Find where the given text appears and provide that cell's center as [X, Y] coordinate. 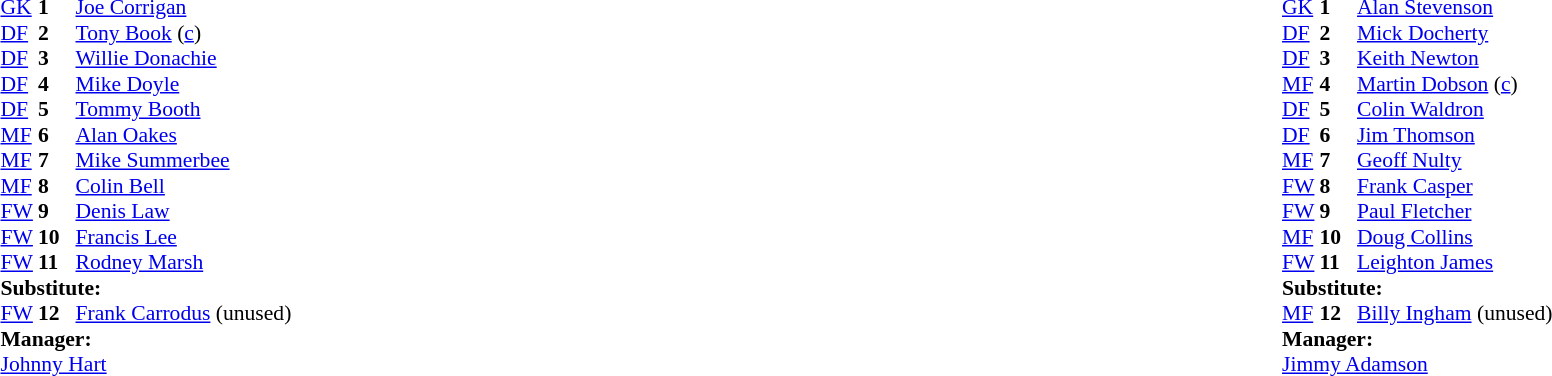
Rodney Marsh [184, 263]
Frank Casper [1454, 186]
Colin Bell [184, 186]
Willie Donachie [184, 59]
Keith Newton [1454, 59]
Mike Summerbee [184, 161]
Leighton James [1454, 263]
Geoff Nulty [1454, 161]
Tony Book (c) [184, 33]
Jim Thomson [1454, 135]
Martin Dobson (c) [1454, 84]
Paul Fletcher [1454, 211]
Billy Ingham (unused) [1454, 313]
Alan Oakes [184, 135]
Denis Law [184, 211]
Doug Collins [1454, 237]
Mike Doyle [184, 84]
Colin Waldron [1454, 109]
Francis Lee [184, 237]
Frank Carrodus (unused) [184, 313]
Tommy Booth [184, 109]
Mick Docherty [1454, 33]
